Provide the [x, y] coordinate of the cell's center where the given text is located.  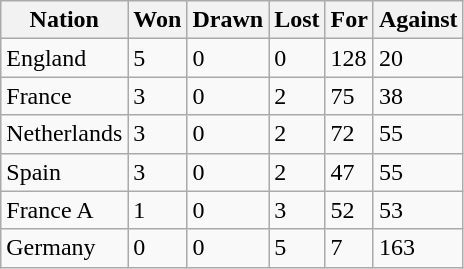
20 [418, 58]
France [64, 96]
Lost [297, 20]
For [349, 20]
Netherlands [64, 134]
1 [158, 210]
72 [349, 134]
47 [349, 172]
Germany [64, 248]
Spain [64, 172]
Drawn [228, 20]
128 [349, 58]
38 [418, 96]
52 [349, 210]
France A [64, 210]
Won [158, 20]
Against [418, 20]
7 [349, 248]
163 [418, 248]
England [64, 58]
75 [349, 96]
53 [418, 210]
Nation [64, 20]
